Scan for the cell matching the given text and deliver its (X, Y) coordinate at center. 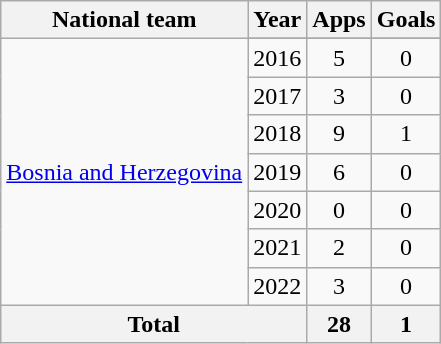
2016 (278, 58)
2017 (278, 96)
2018 (278, 134)
28 (339, 324)
Apps (339, 20)
5 (339, 58)
Bosnia and Herzegovina (124, 172)
6 (339, 172)
2019 (278, 172)
National team (124, 20)
2022 (278, 286)
9 (339, 134)
2 (339, 248)
Total (154, 324)
Goals (406, 20)
2021 (278, 248)
Year (278, 20)
2020 (278, 210)
